Capture the cell that displays the provided text and extract its (x, y) central coordinate. 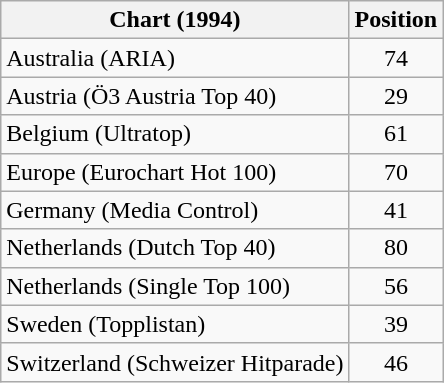
Australia (ARIA) (175, 58)
Europe (Eurochart Hot 100) (175, 172)
39 (396, 324)
Germany (Media Control) (175, 210)
46 (396, 362)
Belgium (Ultratop) (175, 134)
Switzerland (Schweizer Hitparade) (175, 362)
61 (396, 134)
29 (396, 96)
70 (396, 172)
80 (396, 248)
74 (396, 58)
Netherlands (Dutch Top 40) (175, 248)
Position (396, 20)
41 (396, 210)
Netherlands (Single Top 100) (175, 286)
Austria (Ö3 Austria Top 40) (175, 96)
Chart (1994) (175, 20)
Sweden (Topplistan) (175, 324)
56 (396, 286)
